Return [X, Y] of the center of cell containing provided text 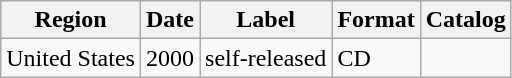
Date [170, 20]
Format [376, 20]
Label [266, 20]
United States [71, 58]
Catalog [466, 20]
self-released [266, 58]
2000 [170, 58]
Region [71, 20]
CD [376, 58]
